For the text-containing cell, return its midpoint in (X, Y) coordinate format. 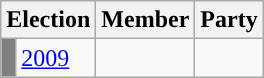
Member (146, 20)
2009 (56, 58)
Party (229, 20)
Election (48, 20)
